Extract the (X, Y) coordinate from the center of the cell holding the provided text.  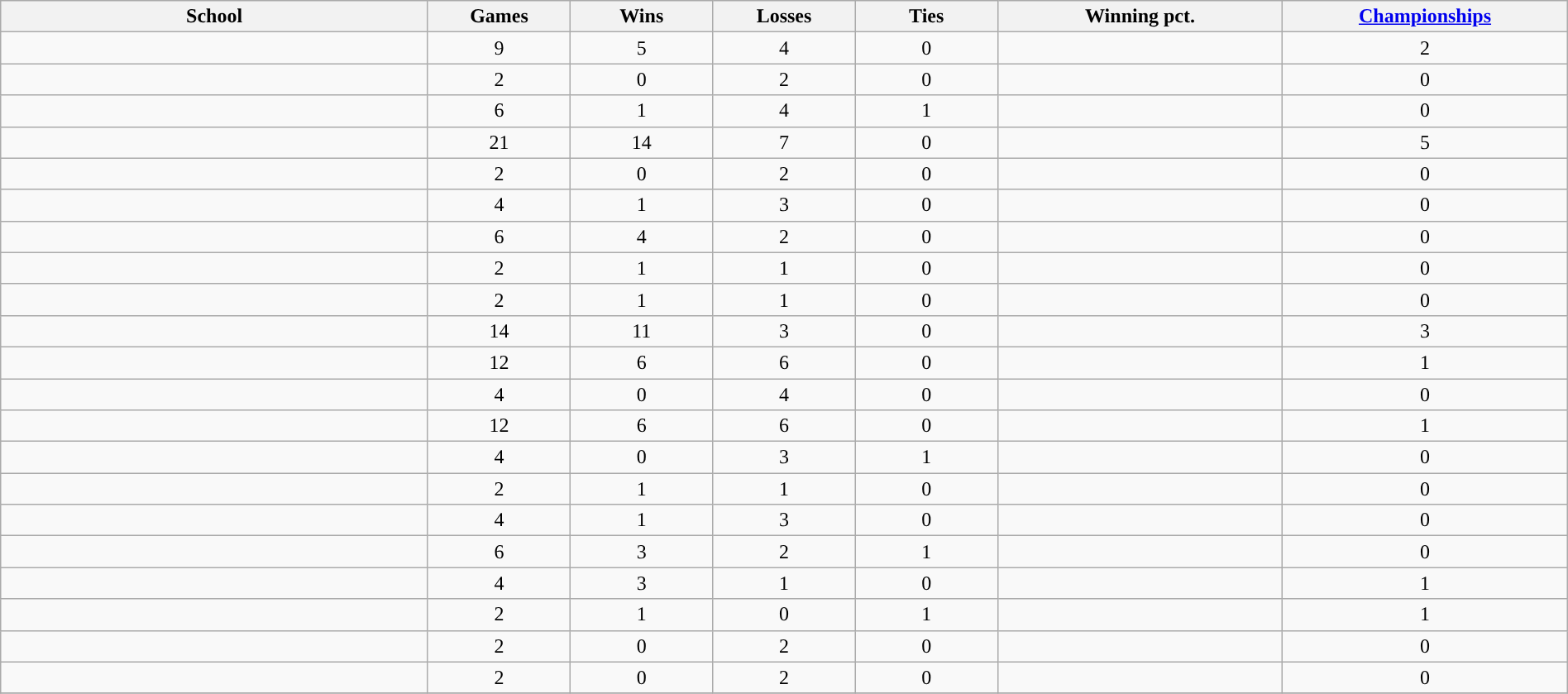
School (215, 17)
Games (499, 17)
7 (784, 142)
21 (499, 142)
Losses (784, 17)
Winning pct. (1140, 17)
Championships (1425, 17)
Wins (642, 17)
11 (642, 331)
Ties (926, 17)
9 (499, 48)
